Determine the (x, y) coordinate at the center of the cell enclosing the given text.  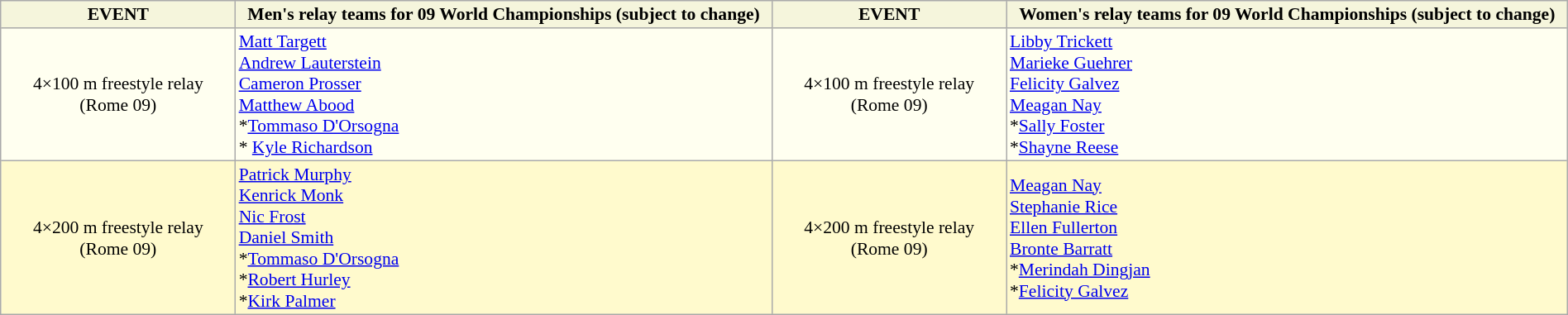
Libby Trickett Marieke Guehrer Felicity Galvez Meagan Nay *Sally Foster *Shayne Reese (1287, 94)
Patrick Murphy Kenrick Monk Nic Frost Daniel Smith *Tommaso D'Orsogna *Robert Hurley *Kirk Palmer (504, 237)
Women's relay teams for 09 World Championships (subject to change) (1287, 15)
Meagan Nay Stephanie Rice Ellen Fullerton Bronte Barratt *Merindah Dingjan *Felicity Galvez (1287, 237)
Matt Targett Andrew Lauterstein Cameron Prosser Matthew Abood *Tommaso D'Orsogna * Kyle Richardson (504, 94)
Men's relay teams for 09 World Championships (subject to change) (504, 15)
